Capture the cell that displays the provided text and extract its (x, y) central coordinate. 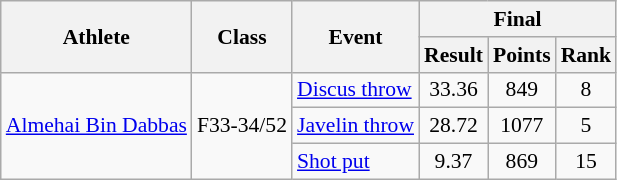
Event (356, 36)
849 (522, 90)
Shot put (356, 162)
Athlete (96, 36)
9.37 (454, 162)
28.72 (454, 126)
869 (522, 162)
Almehai Bin Dabbas (96, 126)
Result (454, 55)
Rank (586, 55)
8 (586, 90)
F33-34/52 (242, 126)
Points (522, 55)
Class (242, 36)
1077 (522, 126)
Javelin throw (356, 126)
Final (518, 19)
15 (586, 162)
5 (586, 126)
33.36 (454, 90)
Discus throw (356, 90)
